Scan for the cell matching the given text and deliver its [X, Y] coordinate at center. 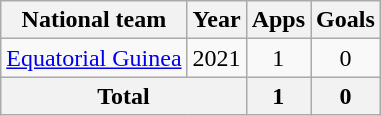
Total [124, 96]
Goals [346, 20]
2021 [216, 58]
National team [94, 20]
Apps [278, 20]
Year [216, 20]
Equatorial Guinea [94, 58]
